Pinpoint the cell where the given text exists, returning its (x, y) midpoint coordinate. 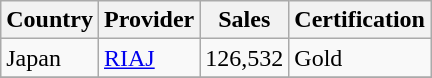
Japan (50, 58)
Certification (360, 20)
RIAJ (148, 58)
Provider (148, 20)
Country (50, 20)
Gold (360, 58)
Sales (244, 20)
126,532 (244, 58)
